Determine the (X, Y) coordinate at the center of the cell enclosing the given text.  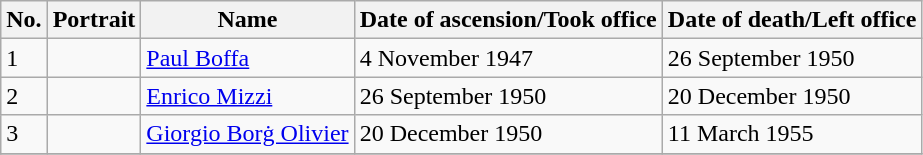
Portrait (94, 20)
Name (248, 20)
Paul Boffa (248, 58)
2 (24, 96)
Giorgio Borġ Olivier (248, 134)
11 March 1955 (792, 134)
4 November 1947 (508, 58)
1 (24, 58)
3 (24, 134)
Date of death/Left office (792, 20)
Enrico Mizzi (248, 96)
No. (24, 20)
Date of ascension/Took office (508, 20)
